Search for the cell housing the specified text and yield its [x, y] center coordinate. 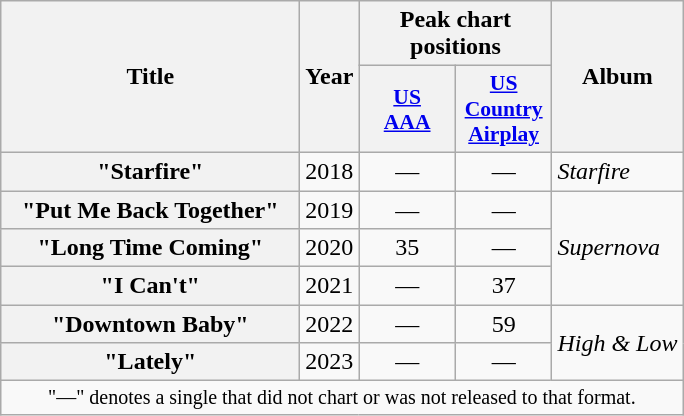
2022 [330, 324]
"Long Time Coming" [150, 248]
"Starfire" [150, 171]
"Lately" [150, 362]
"—" denotes a single that did not chart or was not released to that format. [342, 398]
USAAA [408, 110]
Starfire [618, 171]
Peak chartpositions [456, 34]
Supernova [618, 247]
"Downtown Baby" [150, 324]
59 [504, 324]
37 [504, 286]
35 [408, 248]
"I Can't" [150, 286]
Year [330, 77]
Album [618, 77]
"Put Me Back Together" [150, 209]
USCountryAirplay [504, 110]
2019 [330, 209]
2020 [330, 248]
2021 [330, 286]
Title [150, 77]
2023 [330, 362]
High & Low [618, 343]
2018 [330, 171]
